Identify which cell holds the provided text, then report its [x, y] central coordinate. 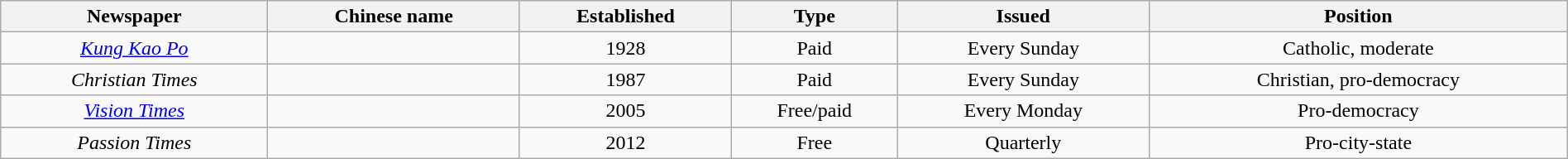
Newspaper [134, 17]
Free [814, 142]
Position [1359, 17]
Passion Times [134, 142]
Type [814, 17]
Pro-city-state [1359, 142]
Vision Times [134, 111]
Christian, pro-democracy [1359, 79]
Issued [1023, 17]
Quarterly [1023, 142]
1928 [625, 48]
Chinese name [394, 17]
Established [625, 17]
Pro-democracy [1359, 111]
Catholic, moderate [1359, 48]
Free/paid [814, 111]
Every Monday [1023, 111]
Christian Times [134, 79]
Kung Kao Po [134, 48]
2005 [625, 111]
1987 [625, 79]
2012 [625, 142]
